Find where the given text appears and provide that cell's center as (x, y) coordinate. 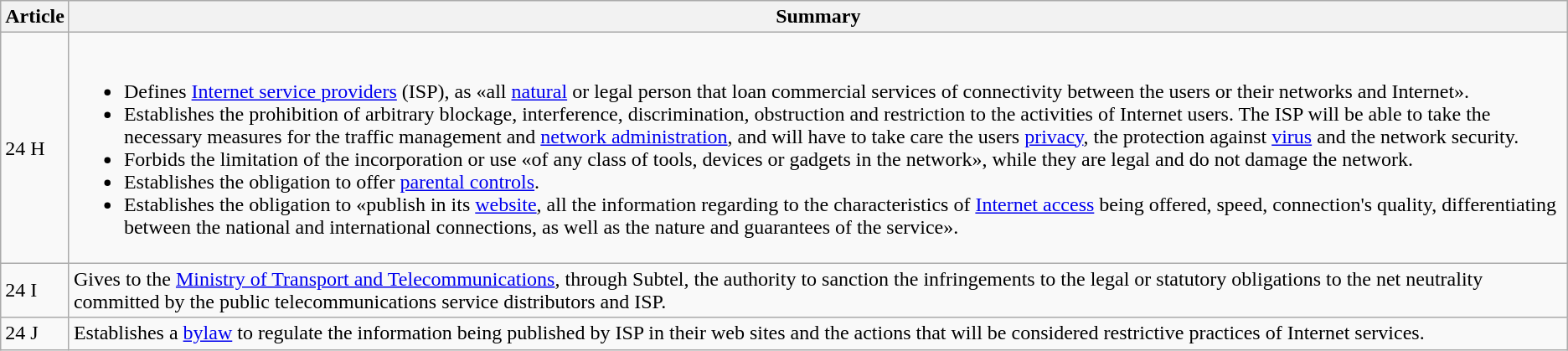
24 H (35, 147)
Summary (818, 17)
24 I (35, 290)
Article (35, 17)
24 J (35, 333)
